Return the [x, y] coordinate for the center point of the cell that contains the specified text.  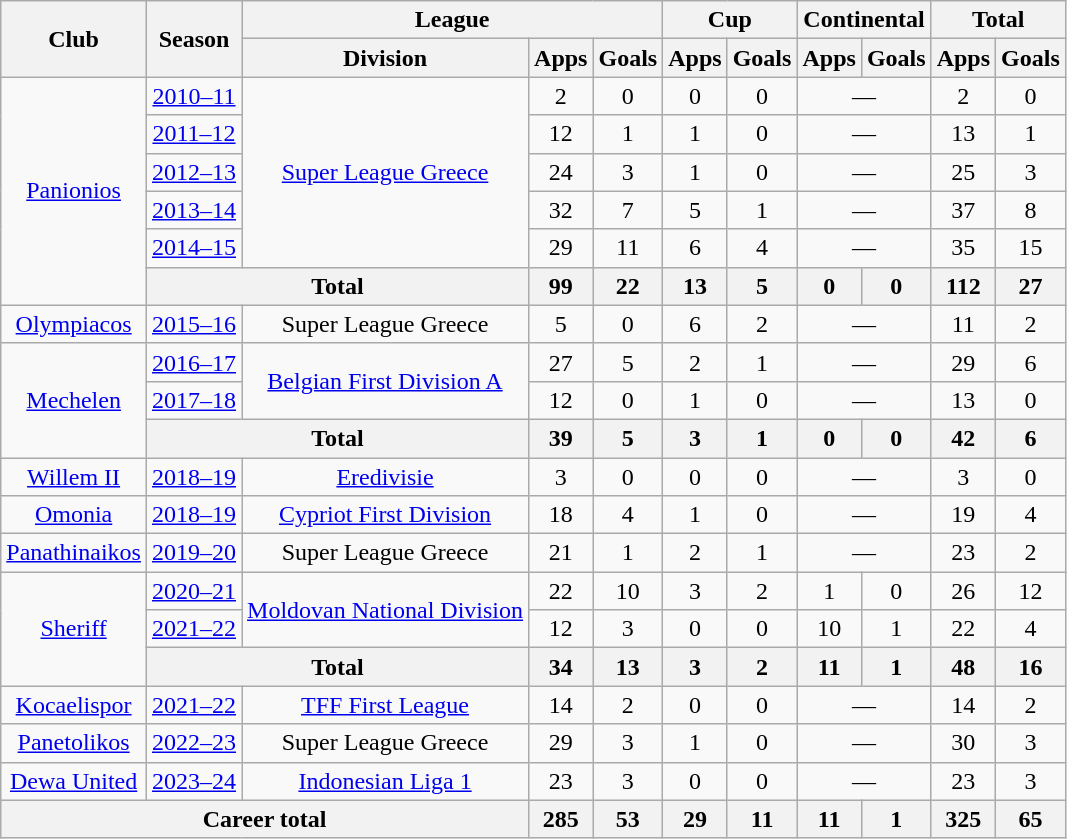
2016–17 [194, 362]
48 [963, 667]
Division [386, 58]
18 [561, 515]
Willem II [74, 477]
2011–12 [194, 134]
39 [561, 438]
Cup [730, 20]
16 [1031, 667]
325 [963, 819]
League [452, 20]
2023–24 [194, 781]
34 [561, 667]
Continental [864, 20]
15 [1031, 248]
53 [628, 819]
Sheriff [74, 629]
Moldovan National Division [386, 610]
Indonesian Liga 1 [386, 781]
19 [963, 515]
2017–18 [194, 400]
Olympiacos [74, 324]
2020–21 [194, 591]
30 [963, 743]
42 [963, 438]
Cypriot First Division [386, 515]
2010–11 [194, 96]
Career total [265, 819]
35 [963, 248]
Panionios [74, 191]
65 [1031, 819]
8 [1031, 210]
Panathinaikos [74, 553]
24 [561, 172]
Mechelen [74, 400]
Panetolikos [74, 743]
TFF First League [386, 705]
37 [963, 210]
21 [561, 553]
Belgian First Division A [386, 381]
99 [561, 286]
2013–14 [194, 210]
Season [194, 39]
2012–13 [194, 172]
2019–20 [194, 553]
Kocaelispor [74, 705]
Club [74, 39]
Eredivisie [386, 477]
7 [628, 210]
2015–16 [194, 324]
285 [561, 819]
Dewa United [74, 781]
Omonia [74, 515]
25 [963, 172]
112 [963, 286]
32 [561, 210]
2022–23 [194, 743]
2014–15 [194, 248]
26 [963, 591]
